Search for the cell housing the specified text and yield its (X, Y) center coordinate. 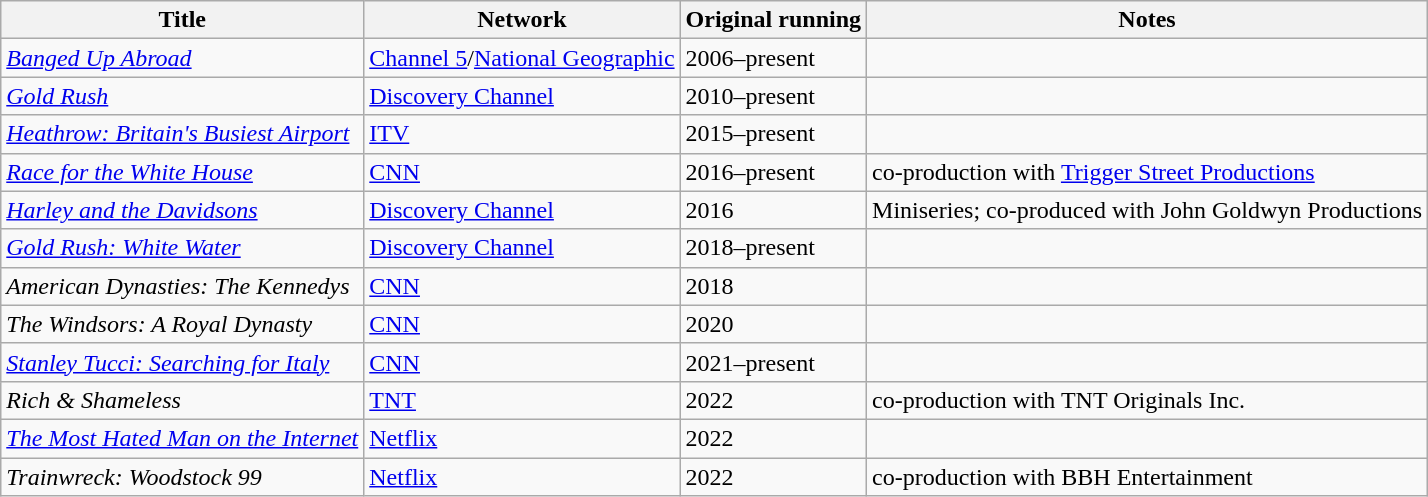
Notes (1148, 20)
co-production with Trigger Street Productions (1148, 172)
Gold Rush (182, 96)
2016–present (773, 172)
TNT (522, 400)
2010–present (773, 96)
Banged Up Abroad (182, 58)
2006–present (773, 58)
co-production with TNT Originals Inc. (1148, 400)
2021–present (773, 362)
Miniseries; co-produced with John Goldwyn Productions (1148, 210)
2018–present (773, 248)
Gold Rush: White Water (182, 248)
Harley and the Davidsons (182, 210)
Original running (773, 20)
2016 (773, 210)
Race for the White House (182, 172)
2020 (773, 324)
2015–present (773, 134)
Network (522, 20)
co-production with BBH Entertainment (1148, 477)
ITV (522, 134)
Rich & Shameless (182, 400)
Stanley Tucci: Searching for Italy (182, 362)
Heathrow: Britain's Busiest Airport (182, 134)
Channel 5/National Geographic (522, 58)
Title (182, 20)
The Most Hated Man on the Internet (182, 438)
Trainwreck: Woodstock 99 (182, 477)
American Dynasties: The Kennedys (182, 286)
The Windsors: A Royal Dynasty (182, 324)
2018 (773, 286)
